Identify which cell holds the provided text, then report its (x, y) central coordinate. 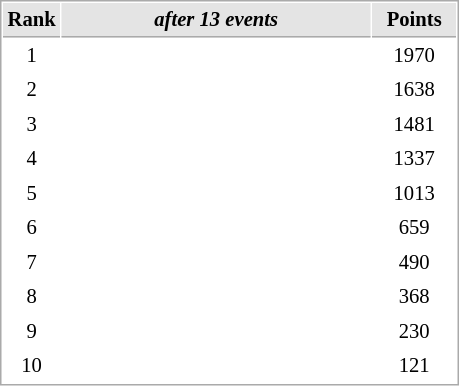
1638 (414, 90)
368 (414, 296)
1337 (414, 158)
2 (32, 90)
5 (32, 194)
1970 (414, 56)
after 13 events (216, 20)
659 (414, 228)
121 (414, 366)
8 (32, 296)
230 (414, 332)
1481 (414, 124)
Rank (32, 20)
1 (32, 56)
1013 (414, 194)
10 (32, 366)
490 (414, 262)
Points (414, 20)
9 (32, 332)
4 (32, 158)
6 (32, 228)
7 (32, 262)
3 (32, 124)
